For the text-containing cell, return its midpoint in [X, Y] coordinate format. 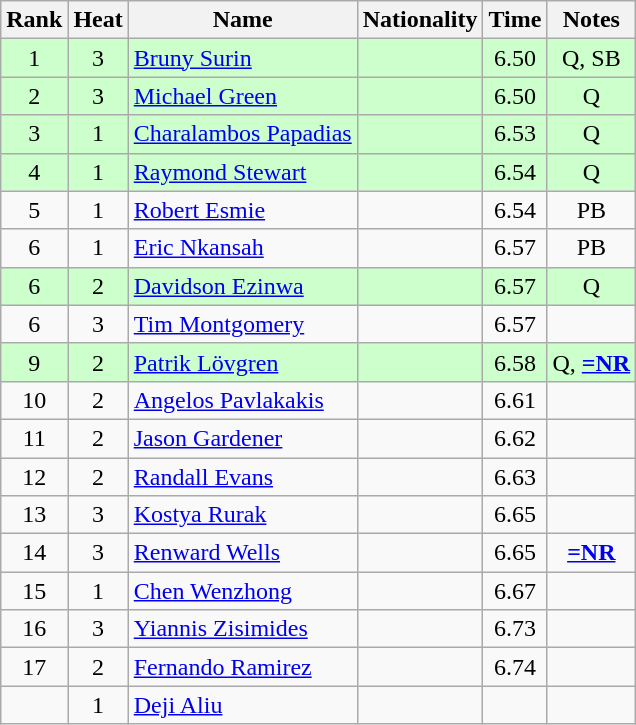
17 [34, 667]
Patrik Lövgren [242, 362]
Q, =NR [592, 362]
Fernando Ramirez [242, 667]
Randall Evans [242, 477]
14 [34, 553]
Robert Esmie [242, 210]
Raymond Stewart [242, 172]
Kostya Rurak [242, 515]
Time [515, 20]
6.61 [515, 400]
=NR [592, 553]
Nationality [420, 20]
Renward Wells [242, 553]
Name [242, 20]
6.58 [515, 362]
12 [34, 477]
5 [34, 210]
10 [34, 400]
Chen Wenzhong [242, 591]
Heat [98, 20]
6.62 [515, 438]
Davidson Ezinwa [242, 286]
15 [34, 591]
Bruny Surin [242, 58]
Deji Aliu [242, 705]
Rank [34, 20]
Charalambos Papadias [242, 134]
Eric Nkansah [242, 248]
11 [34, 438]
4 [34, 172]
16 [34, 629]
Yiannis Zisimides [242, 629]
Michael Green [242, 96]
6.73 [515, 629]
6.74 [515, 667]
Tim Montgomery [242, 324]
6.67 [515, 591]
13 [34, 515]
6.63 [515, 477]
Jason Gardener [242, 438]
Q, SB [592, 58]
6.53 [515, 134]
Notes [592, 20]
9 [34, 362]
Angelos Pavlakakis [242, 400]
